For the text-containing cell, return its midpoint in [X, Y] coordinate format. 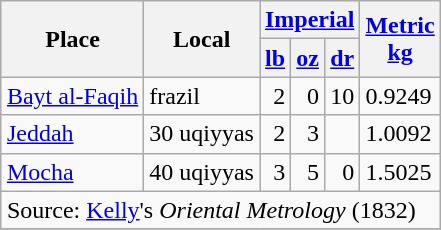
1.5025 [400, 172]
0.9249 [400, 96]
Metrickg [400, 39]
Local [202, 39]
5 [308, 172]
Bayt al-Faqih [72, 96]
40 uqiyyas [202, 172]
Source: Kelly's Oriental Metrology (1832) [220, 210]
30 uqiyyas [202, 134]
Place [72, 39]
dr [342, 58]
frazil [202, 96]
lb [276, 58]
10 [342, 96]
Imperial [310, 20]
Jeddah [72, 134]
Mocha [72, 172]
1.0092 [400, 134]
oz [308, 58]
